Extract the (X, Y) coordinate from the center of the cell holding the provided text.  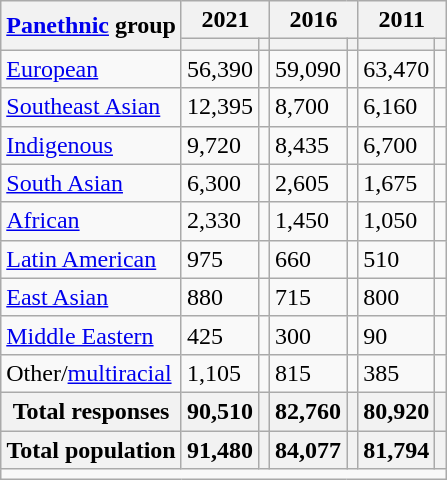
1,450 (308, 221)
1,050 (396, 221)
91,480 (220, 449)
56,390 (220, 69)
Middle Eastern (92, 335)
East Asian (92, 297)
59,090 (308, 69)
12,395 (220, 107)
Latin American (92, 259)
European (92, 69)
African (92, 221)
975 (220, 259)
385 (396, 373)
Indigenous (92, 145)
Panethnic group (92, 26)
880 (220, 297)
90,510 (220, 411)
90 (396, 335)
2016 (314, 20)
510 (396, 259)
80,920 (396, 411)
1,105 (220, 373)
9,720 (220, 145)
715 (308, 297)
Total responses (92, 411)
6,700 (396, 145)
800 (396, 297)
6,160 (396, 107)
81,794 (396, 449)
84,077 (308, 449)
63,470 (396, 69)
2021 (225, 20)
425 (220, 335)
300 (308, 335)
2,330 (220, 221)
Southeast Asian (92, 107)
8,700 (308, 107)
Total population (92, 449)
1,675 (396, 183)
6,300 (220, 183)
815 (308, 373)
South Asian (92, 183)
2011 (402, 20)
8,435 (308, 145)
Other/multiracial (92, 373)
660 (308, 259)
82,760 (308, 411)
2,605 (308, 183)
